Pinpoint the cell where the given text exists, returning its [X, Y] midpoint coordinate. 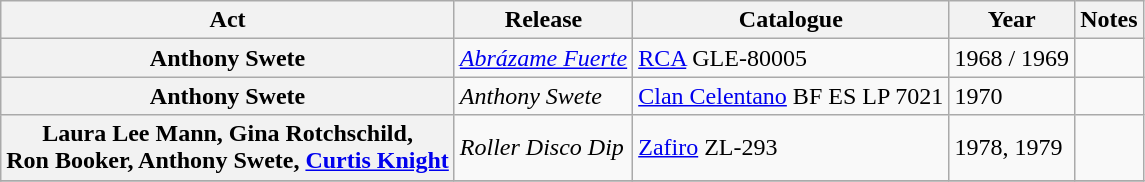
Abrázame Fuerte [543, 58]
1978, 1979 [1012, 148]
Roller Disco Dip [543, 148]
1970 [1012, 96]
Clan Celentano BF ES LP 7021 [791, 96]
Notes [1109, 20]
Laura Lee Mann, Gina Rotchschild, Ron Booker, Anthony Swete, Curtis Knight [228, 148]
Catalogue [791, 20]
Act [228, 20]
RCA GLE-80005 [791, 58]
1968 / 1969 [1012, 58]
Release [543, 20]
Zafiro ZL-293 [791, 148]
Year [1012, 20]
